Detect which cell encompasses the target text, then output its (X, Y) center coordinate. 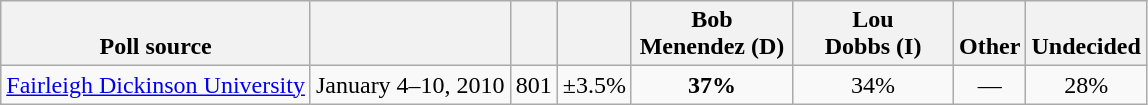
January 4–10, 2010 (410, 85)
BobMenendez (D) (712, 34)
Fairleigh Dickinson University (156, 85)
28% (1086, 85)
37% (712, 85)
Other (990, 34)
±3.5% (594, 85)
Undecided (1086, 34)
34% (874, 85)
801 (534, 85)
— (990, 85)
LouDobbs (I) (874, 34)
Poll source (156, 34)
